Identify which cell holds the provided text, then report its [X, Y] central coordinate. 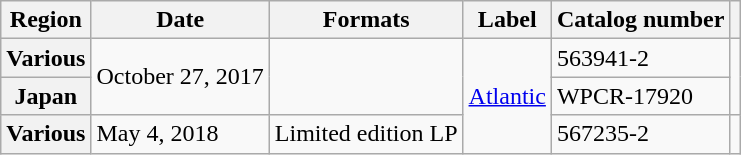
Japan [46, 96]
567235-2 [640, 134]
May 4, 2018 [180, 134]
Formats [366, 20]
October 27, 2017 [180, 77]
563941-2 [640, 58]
Limited edition LP [366, 134]
Date [180, 20]
Label [507, 20]
Region [46, 20]
Catalog number [640, 20]
WPCR-17920 [640, 96]
Atlantic [507, 96]
